Return the (x, y) coordinate for the center point of the cell that contains the specified text.  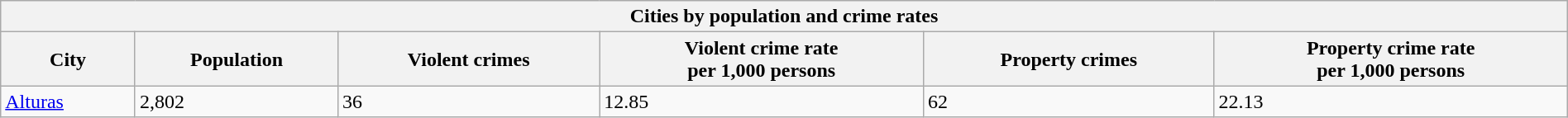
36 (469, 101)
2,802 (237, 101)
Violent crime rateper 1,000 persons (762, 59)
Property crime rateper 1,000 persons (1391, 59)
Alturas (68, 101)
Violent crimes (469, 59)
22.13 (1391, 101)
City (68, 59)
62 (1069, 101)
Cities by population and crime rates (784, 17)
Property crimes (1069, 59)
Population (237, 59)
12.85 (762, 101)
